Search for the cell housing the specified text and yield its (X, Y) center coordinate. 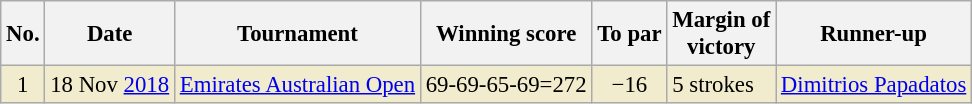
Tournament (297, 34)
Dimitrios Papadatos (874, 85)
18 Nov 2018 (110, 85)
1 (23, 85)
Winning score (506, 34)
5 strokes (722, 85)
69-69-65-69=272 (506, 85)
To par (630, 34)
Emirates Australian Open (297, 85)
No. (23, 34)
Margin ofvictory (722, 34)
Date (110, 34)
−16 (630, 85)
Runner-up (874, 34)
